From the cell containing the given text, extract its center point as (X, Y) coordinate. 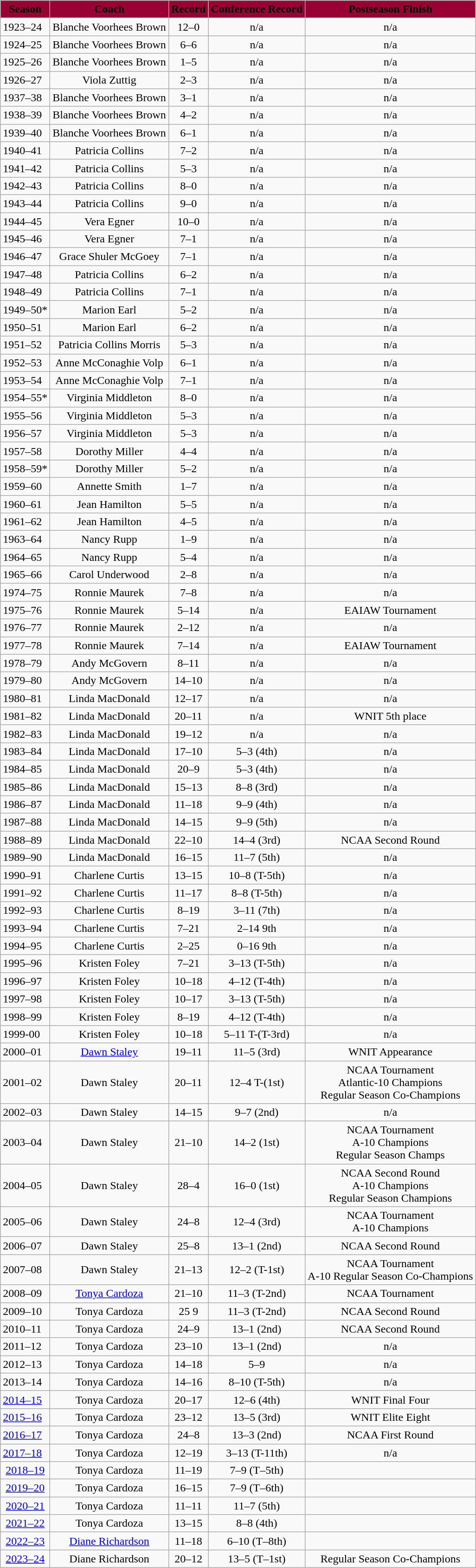
1979–80 (25, 681)
3–1 (188, 98)
2001–02 (25, 1082)
2–8 (188, 575)
1974–75 (25, 592)
1983–84 (25, 751)
1947–48 (25, 274)
1995–96 (25, 963)
7–14 (188, 645)
1999-00 (25, 1034)
2013–14 (25, 1382)
2009–10 (25, 1311)
1954–55* (25, 398)
1943–44 (25, 203)
9–9 (5th) (257, 822)
14–4 (3rd) (257, 840)
2–14 9th (257, 928)
1948–49 (25, 292)
Annette Smith (109, 486)
1984–85 (25, 769)
Patricia Collins Morris (109, 345)
14–10 (188, 681)
1959–60 (25, 486)
2012–13 (25, 1364)
12–4 (3rd) (257, 1222)
1941–42 (25, 168)
14–16 (188, 1382)
NCAA First Round (391, 1435)
20–17 (188, 1399)
2020–21 (25, 1506)
1990–91 (25, 875)
2006–07 (25, 1246)
2011–12 (25, 1347)
2–12 (188, 628)
1957–58 (25, 451)
1955–56 (25, 416)
5–4 (188, 557)
7–8 (188, 592)
Regular Season Co-Champions (391, 1559)
8–8 (3rd) (257, 787)
2003–04 (25, 1143)
2008–09 (25, 1294)
1951–52 (25, 345)
3–11 (7th) (257, 911)
1925–26 (25, 62)
2022–23 (25, 1541)
5–9 (257, 1364)
12–2 (T-1st) (257, 1269)
4–4 (188, 451)
16–0 (1st) (257, 1185)
Season (25, 9)
11–11 (188, 1506)
15–13 (188, 787)
13–3 (2nd) (257, 1435)
4–2 (188, 115)
1–5 (188, 62)
2021–22 (25, 1523)
12–0 (188, 27)
Coach (109, 9)
4–5 (188, 522)
9–7 (2nd) (257, 1113)
1964–65 (25, 557)
10–0 (188, 221)
2005–06 (25, 1222)
6–6 (188, 45)
Record (188, 9)
NCAA Second RoundA-10 ChampionsRegular Season Champions (391, 1185)
23–10 (188, 1347)
6–10 (T–8th) (257, 1541)
1976–77 (25, 628)
NCAA TournamentAtlantic-10 ChampionsRegular Season Co-Champions (391, 1082)
2014–15 (25, 1399)
7–9 (T–5th) (257, 1470)
8–11 (188, 663)
2002–03 (25, 1113)
WNIT Elite Eight (391, 1417)
9–9 (4th) (257, 805)
25–8 (188, 1246)
2010–11 (25, 1329)
1944–45 (25, 221)
7–9 (T–6th) (257, 1488)
2015–16 (25, 1417)
1923–24 (25, 27)
1980–81 (25, 698)
Conference Record (257, 9)
17–10 (188, 751)
5–5 (188, 504)
12–6 (4th) (257, 1399)
1987–88 (25, 822)
5–11 T-(T-3rd) (257, 1034)
12–17 (188, 698)
WNIT Final Four (391, 1399)
3–13 (T-11th) (257, 1453)
13–5 (T–1st) (257, 1559)
11–19 (188, 1470)
14–2 (1st) (257, 1143)
1953–54 (25, 380)
2004–05 (25, 1185)
2019–20 (25, 1488)
1952–53 (25, 363)
11–5 (3rd) (257, 1052)
1997–98 (25, 999)
20–9 (188, 769)
1985–86 (25, 787)
1946–47 (25, 257)
19–11 (188, 1052)
NCAA Tournament A-10 Regular Season Co-Champions (391, 1269)
1981–82 (25, 716)
0–16 9th (257, 946)
8–8 (4th) (257, 1523)
2000–01 (25, 1052)
1994–95 (25, 946)
1989–90 (25, 858)
2018–19 (25, 1470)
1993–94 (25, 928)
WNIT Appearance (391, 1052)
1958–59* (25, 468)
12–19 (188, 1453)
25 9 (188, 1311)
1965–66 (25, 575)
1991–92 (25, 893)
1988–89 (25, 840)
11–17 (188, 893)
14–18 (188, 1364)
1950–51 (25, 327)
1992–93 (25, 911)
1996–97 (25, 981)
1963–64 (25, 540)
Viola Zuttig (109, 80)
1960–61 (25, 504)
NCAA TournamentA-10 Champions (391, 1222)
Grace Shuler McGoey (109, 257)
1940–41 (25, 150)
2017–18 (25, 1453)
WNIT 5th place (391, 716)
9–0 (188, 203)
10–8 (T-5th) (257, 875)
8–10 (T-5th) (257, 1382)
2–25 (188, 946)
10–17 (188, 999)
1–9 (188, 540)
12–4 T-(1st) (257, 1082)
23–12 (188, 1417)
1924–25 (25, 45)
NCAA Tournament (391, 1294)
2–3 (188, 80)
19–12 (188, 734)
1926–27 (25, 80)
1938–39 (25, 115)
1977–78 (25, 645)
NCAA TournamentA-10 ChampionsRegular Season Champs (391, 1143)
1978–79 (25, 663)
28–4 (188, 1185)
1949–50* (25, 310)
1942–43 (25, 186)
13–5 (3rd) (257, 1417)
8–8 (T-5th) (257, 893)
Postseason Finish (391, 9)
Carol Underwood (109, 575)
1939–40 (25, 133)
24–9 (188, 1329)
1956–57 (25, 433)
5–14 (188, 610)
2007–08 (25, 1269)
1975–76 (25, 610)
7–2 (188, 150)
1982–83 (25, 734)
20–12 (188, 1559)
1986–87 (25, 805)
1961–62 (25, 522)
2023–24 (25, 1559)
2016–17 (25, 1435)
1–7 (188, 486)
22–10 (188, 840)
1998–99 (25, 1016)
21–13 (188, 1269)
1937–38 (25, 98)
1945–46 (25, 239)
